Find where the given text appears and provide that cell's center as [x, y] coordinate. 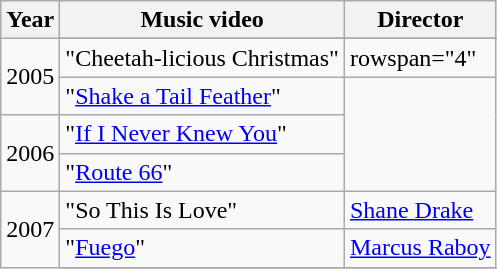
Director [420, 20]
Marcus Raboy [420, 248]
"Fuego" [202, 248]
rowspan="4" [420, 58]
2007 [30, 229]
"Shake a Tail Feather" [202, 96]
"So This Is Love" [202, 210]
Shane Drake [420, 210]
"If I Never Knew You" [202, 134]
Year [30, 20]
2006 [30, 153]
2005 [30, 77]
"Route 66" [202, 172]
"Cheetah-licious Christmas" [202, 58]
Music video [202, 20]
